For the text-containing cell, return its midpoint in (x, y) coordinate format. 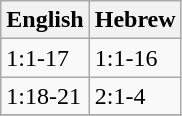
1:1-16 (135, 58)
2:1-4 (135, 96)
English (45, 20)
1:18-21 (45, 96)
1:1-17 (45, 58)
Hebrew (135, 20)
